Return the [X, Y] coordinate for the center point of the cell that contains the specified text.  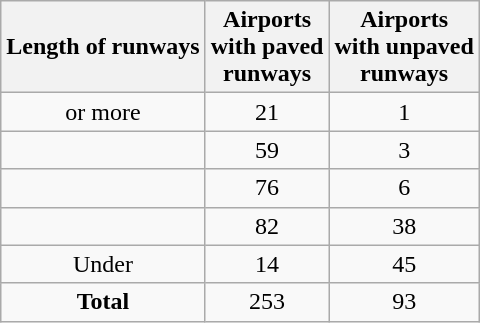
or more [103, 112]
59 [267, 150]
76 [267, 188]
6 [404, 188]
Length of runways [103, 47]
21 [267, 112]
82 [267, 226]
3 [404, 150]
Total [103, 302]
93 [404, 302]
45 [404, 264]
Airports with unpaved runways [404, 47]
14 [267, 264]
Airports with paved runways [267, 47]
Under [103, 264]
38 [404, 226]
1 [404, 112]
253 [267, 302]
